Provide the (X, Y) coordinate of the cell's center where the given text is located.  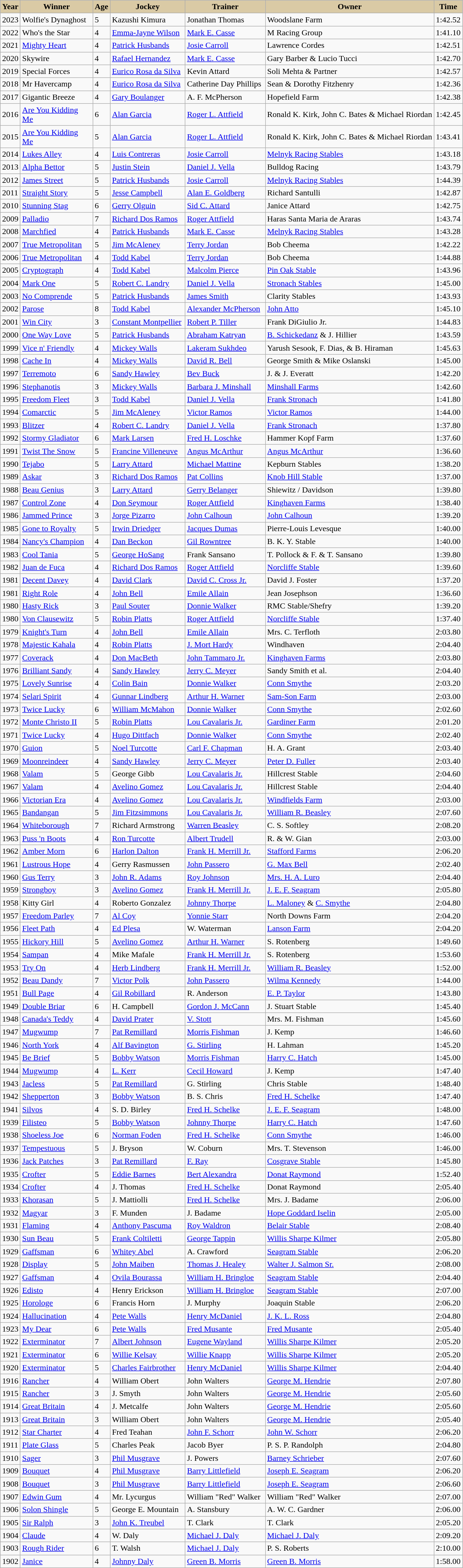
Thomas J. Healey (225, 1264)
Soli Mehta & Partner (350, 71)
1968 (10, 774)
Amber Morn (57, 851)
Noel Turcotte (147, 748)
Kevin Attard (225, 71)
G. Max Bell (350, 864)
Gary Boulanger (147, 97)
Yonnie Starr (225, 916)
Barney Schrieber (350, 1458)
John Maiben (147, 1264)
1:44.88 (448, 257)
No Comprende (57, 296)
1978 (10, 645)
Cool Tania (57, 554)
George HoSang (147, 554)
George E. Mountain (147, 1510)
James Street (57, 180)
2:08.40 (448, 1226)
2:06.60 (448, 1484)
2:05.00 (448, 1213)
Horologe (57, 1303)
Hugo Dittfach (147, 735)
2:10.00 (448, 1548)
Gerry Belanger (225, 490)
Year (10, 7)
1915 (10, 1393)
H. A. Grant (350, 748)
Shoeless Joe (57, 1135)
Gardiner Farm (350, 722)
Straight Story (57, 193)
1934 (10, 1187)
A. Stansbury (225, 1510)
1955 (10, 942)
Bull Page (57, 993)
P. S. Roberts (350, 1548)
1:48.40 (448, 1084)
1:45.40 (448, 1006)
Roberto Gonzalez (147, 903)
J. Stuart Stable (350, 1006)
Charles Fairbrother (147, 1368)
1973 (10, 709)
1947 (10, 1032)
Alf Bavington (147, 1045)
Minshall Farms (350, 386)
1941 (10, 1109)
1:42.52 (448, 20)
2018 (10, 84)
Sager (57, 1458)
1991 (10, 451)
1:45.10 (448, 309)
Ed Plesa (147, 929)
Lanson Farm (350, 929)
Strongboy (57, 890)
Kitty Girl (57, 903)
1:42.87 (448, 193)
2021 (10, 45)
2:01.20 (448, 722)
1913 (10, 1419)
Paul Souter (147, 606)
Edisto (57, 1290)
1:37.60 (448, 438)
1938 (10, 1135)
Freedom Fleet (57, 400)
Sandy Smith et al. (350, 671)
Knob Hill Stable (350, 477)
Try On (57, 967)
Sid C. Attard (225, 206)
1948 (10, 1019)
2002 (10, 309)
Walter J. Salmon Sr. (350, 1264)
Stafford Farms (350, 851)
Filisteo (57, 1122)
2003 (10, 296)
Comarctic (57, 412)
1944 (10, 1071)
2:08.00 (448, 1264)
One Way Love (57, 335)
A. F. McPherson (225, 97)
1983 (10, 554)
2022 (10, 33)
W. Coburn (225, 1148)
2:03.20 (448, 683)
Don Seymour (147, 503)
1:58.00 (448, 1561)
Stunning Stag (57, 206)
David Prater (147, 1019)
David J. Foster (350, 580)
L. Kerr (147, 1071)
Ovila Bourassa (147, 1277)
1:37.80 (448, 425)
Tejabo (57, 464)
Pin Oak Stable (350, 270)
1989 (10, 477)
2019 (10, 71)
2009 (10, 219)
Windhaven (350, 645)
2016 (10, 115)
Blitzer (57, 425)
Al Coy (147, 916)
1939 (10, 1122)
Johnny Daly (147, 1561)
1946 (10, 1045)
1:42.51 (448, 45)
Askar (57, 477)
Coverack (57, 658)
Silvos (57, 1109)
Victorian Era (57, 799)
1954 (10, 954)
Parose (57, 309)
1:52.40 (448, 1174)
Plate Glass (57, 1445)
Gus Terry (57, 877)
Wolfie's Dynaghost (57, 20)
1:45.63 (448, 348)
1924 (10, 1316)
1956 (10, 929)
1922 (10, 1342)
Fleet Path (57, 929)
Belair Stable (350, 1226)
Bert Alexandra (225, 1174)
H. Lahman (350, 1045)
Janice (57, 1561)
Hope Goddard Iselin (350, 1213)
Mr. Lycurgus (147, 1497)
1909 (10, 1471)
1974 (10, 696)
Magyar (57, 1213)
R. Anderson (225, 993)
1959 (10, 890)
1990 (10, 464)
Willie Knapp (225, 1355)
Anthony Pascuma (147, 1226)
1964 (10, 826)
Chris Stable (350, 1084)
Fred Teahan (147, 1432)
Irwin Driedger (147, 528)
Selari Spirit (57, 696)
S. D. Birley (147, 1109)
Kazushi Kimura (147, 20)
Mark Larsen (147, 438)
1903 (10, 1548)
Warren Beasley (225, 826)
1:42.22 (448, 245)
Albert Trudell (225, 838)
1921 (10, 1355)
William McMahon (147, 709)
J. & J. Everatt (350, 373)
Emma-Jayne Wilson (147, 33)
1:42.60 (448, 386)
Marchfied (57, 232)
Alexander McPherson (225, 309)
1943 (10, 1084)
1925 (10, 1303)
1:42.36 (448, 84)
1:43.96 (448, 270)
Michael Mattine (225, 464)
Whitey Abel (147, 1252)
Lakeram Sukhdeo (225, 348)
1:39.60 (448, 567)
Stormy Gladiator (57, 438)
Clarity Stables (350, 296)
F. Ray (225, 1161)
8 (101, 309)
1:44.83 (448, 322)
1949 (10, 1006)
Willie Kelsay (147, 1355)
Guion (57, 748)
Von Clausewitz (57, 619)
Malcolm Pierce (225, 270)
Francine Villeneuve (147, 451)
E. P. Taylor (350, 993)
Rafael Hernandez (147, 58)
1952 (10, 980)
Khorasan (57, 1200)
Jean Josephson (350, 593)
Bandangan (57, 813)
Beau Dandy (57, 980)
1982 (10, 567)
Yarush Sesook, F. Dias, & B. Hiraman (350, 348)
1999 (10, 348)
1966 (10, 799)
Eugene Wayland (225, 1342)
1:43.93 (448, 296)
Charles Peak (147, 1445)
Frank Sansano (225, 554)
C. S. Softley (350, 826)
2006 (10, 257)
2011 (10, 193)
1957 (10, 916)
Abraham Katryan (225, 335)
1926 (10, 1290)
M Racing Group (350, 33)
Terremoto (57, 373)
1958 (10, 903)
1:41.80 (448, 400)
Constant Montpellier (147, 322)
Barbara J. Minshall (225, 386)
Luis Contreras (147, 154)
Janice Attard (350, 206)
Gil Rowntree (225, 541)
Bev Buck (225, 373)
Richard Santulli (350, 193)
North York (57, 1045)
1927 (10, 1277)
1:42.45 (448, 115)
A. Crawford (225, 1252)
1:49.60 (448, 942)
J. Murphy (225, 1303)
George Tappin (225, 1239)
George Smith & Mike Oslanski (350, 361)
Who's the Star (57, 33)
Lawrence Cordes (350, 45)
Vice n' Friendly (57, 348)
J. Mort Hardy (225, 645)
Palladio (57, 219)
David Clark (147, 580)
1933 (10, 1200)
W. Daly (147, 1535)
Sean & Dorothy Fitzhenry (350, 84)
1:43.18 (448, 154)
Colin Bain (147, 683)
1:43.74 (448, 219)
1906 (10, 1510)
2012 (10, 180)
J. Metcalfe (147, 1406)
Mrs. C. Terfloth (350, 632)
Mike Mafale (147, 954)
Carl F. Chapman (225, 748)
Stronach Stables (350, 283)
Jammed Prince (57, 516)
1905 (10, 1523)
1992 (10, 438)
Wilma Kennedy (350, 980)
1960 (10, 877)
Hickory Hill (57, 942)
2013 (10, 167)
Be Brief (57, 1058)
Hammer Kopf Farm (350, 438)
Jonathan Thomas (225, 20)
1:37.00 (448, 477)
1911 (10, 1445)
Flaming (57, 1226)
1979 (10, 632)
1:38.40 (448, 503)
Mr Havercamp (57, 84)
Right Role (57, 593)
Hasty Rick (57, 606)
1962 (10, 851)
B. Schickedanz & J. Hillier (350, 335)
John W. Schorr (350, 1432)
1977 (10, 658)
Cecil Howard (225, 1071)
Shiewitz / Davidson (350, 490)
Don MacBeth (147, 658)
1908 (10, 1484)
W. Waterman (225, 929)
Robert P. Tiller (225, 322)
Sampan (57, 954)
Gone to Royalty (57, 528)
1910 (10, 1458)
1998 (10, 361)
1967 (10, 787)
R. & W. Gian (350, 838)
1:43.41 (448, 136)
Mrs. M. Fishman (350, 1019)
John Tammaro Jr. (225, 658)
Justin Stein (147, 167)
2001 (10, 322)
Jacques Dumas (225, 528)
Pat Collins (225, 477)
J. Badame (225, 1213)
John F. Schorr (225, 1432)
J. Bryson (147, 1148)
1:46.60 (448, 1032)
David C. Cross Jr. (225, 580)
Jesse Campbell (147, 193)
1902 (10, 1561)
Eddie Barnes (147, 1174)
A. W. C. Gardner (350, 1510)
Alan E. Goldberg (225, 193)
1923 (10, 1329)
RMC Stable/Shefry (350, 606)
1970 (10, 748)
Edwin Gum (57, 1497)
Winner (57, 7)
Star Charter (57, 1432)
1932 (10, 1213)
1:43.28 (448, 232)
Cache In (57, 361)
2008 (10, 232)
1904 (10, 1535)
Gordon J. McCann (225, 1006)
George Gibb (147, 774)
Gunnar Lindberg (147, 696)
1912 (10, 1432)
1937 (10, 1148)
2020 (10, 58)
1986 (10, 516)
Mrs. J. Badame (350, 1200)
Lukes Alley (57, 154)
2017 (10, 97)
Jack Patches (57, 1161)
J. Mattiolli (147, 1200)
2014 (10, 154)
Decent Davey (57, 580)
James Smith (225, 296)
Richard Armstrong (147, 826)
Owner (350, 7)
Ron Turcotte (147, 838)
1996 (10, 386)
1930 (10, 1239)
1942 (10, 1097)
Juan de Fuca (57, 567)
1988 (10, 490)
2010 (10, 206)
B. K. Y. Stable (350, 541)
Lustrous Hope (57, 864)
1916 (10, 1380)
1:42.70 (448, 58)
Nancy's Champion (57, 541)
1975 (10, 683)
Monte Christo II (57, 722)
Time (448, 7)
1945 (10, 1058)
1985 (10, 528)
Dan Beckon (147, 541)
1951 (10, 993)
2023 (10, 20)
Frank DiGiulio Jr. (350, 322)
Skywire (57, 58)
2:08.20 (448, 826)
Rough Rider (57, 1548)
2:09.20 (448, 1535)
Cosgrave Stable (350, 1161)
1965 (10, 813)
L. Maloney & C. Smythe (350, 903)
2000 (10, 335)
Moonreindeer (57, 761)
Tempestuous (57, 1148)
1:38.20 (448, 464)
2:02.60 (448, 709)
2004 (10, 283)
Hopefield Farm (350, 97)
1:53.60 (448, 954)
1:43.80 (448, 993)
Bulldog Racing (350, 167)
Gigantic Breeze (57, 97)
1:42.57 (448, 71)
Sir Ralph (57, 1523)
1:45.60 (448, 1019)
Twist The Snow (57, 451)
John R. Adams (147, 877)
1972 (10, 722)
North Downs Farm (350, 916)
1:45.20 (448, 1045)
Harlon Dalton (147, 851)
Windfields Farm (350, 799)
Jim Fitzsimmons (147, 813)
2:04.60 (448, 774)
1984 (10, 541)
Pierre-Louis Levesque (350, 528)
Fred H. Loschke (225, 438)
1997 (10, 373)
Kepburn Stables (350, 464)
Frank Coltiletti (147, 1239)
Sam-Son Farm (350, 696)
F. Munden (147, 1213)
T. Pollock & F. & T. Sansano (350, 554)
Jacob Byer (225, 1445)
1914 (10, 1406)
1920 (10, 1368)
Stephanotis (57, 386)
2005 (10, 270)
1:37.40 (448, 619)
1971 (10, 735)
Trainer (225, 7)
2007 (10, 245)
Brilliant Sandy (57, 671)
J. Powers (225, 1458)
V. Stott (225, 1019)
Solon Shingle (57, 1510)
1:42.75 (448, 206)
1961 (10, 864)
Henry Erickson (147, 1290)
1:42.38 (448, 97)
1963 (10, 838)
Victor Polk (147, 980)
Cryptograph (57, 270)
1931 (10, 1226)
1:41.10 (448, 33)
Control Zone (57, 503)
1:52.00 (448, 967)
Roy Waldron (225, 1226)
H. Campbell (147, 1006)
2:07.80 (448, 1380)
1:48.00 (448, 1109)
1:45.80 (448, 1161)
1:42.20 (448, 373)
Whiteborough (57, 826)
1928 (10, 1264)
Gary Barber & Lucio Tucci (350, 58)
Albert Johnson (147, 1342)
J. Smyth (147, 1393)
Lovely Sunrise (57, 683)
Mrs. T. Stevenson (350, 1148)
Herb Lindberg (147, 967)
Catherine Day Phillips (225, 84)
Hallucination (57, 1316)
Joaquin Stable (350, 1303)
J. Thomas (147, 1187)
John Atto (350, 309)
Freedom Parley (57, 916)
P. S. P. Randolph (350, 1445)
Canada's Teddy (57, 1019)
Jockey (147, 7)
1:44.39 (448, 180)
1994 (10, 412)
Mighty Heart (57, 45)
Gerry Olguin (147, 206)
1:47.60 (448, 1122)
Sun Beau (57, 1239)
1969 (10, 761)
B. S. Chris (225, 1097)
Jorge Pizarro (147, 516)
John K. Treubel (147, 1523)
1:43.59 (448, 335)
1995 (10, 400)
Norman Foden (147, 1135)
Win City (57, 322)
Beau Genius (57, 490)
1993 (10, 425)
Double Briar (57, 1006)
Special Forces (57, 71)
Woodslane Farm (350, 20)
J. K. L. Ross (350, 1316)
Majestic Kahala (57, 645)
My Dear (57, 1329)
1907 (10, 1497)
1:43.79 (448, 167)
1953 (10, 967)
T. Walsh (147, 1548)
Display (57, 1264)
Peter D. Fuller (350, 761)
Mark One (57, 283)
Gerry Rasmussen (147, 864)
David R. Bell (225, 361)
Claude (57, 1535)
Puss 'n Boots (57, 838)
Alpha Bettor (57, 167)
Mrs. H. A. Luro (350, 877)
Roy Johnson (225, 877)
1976 (10, 671)
Gil Robillard (147, 993)
Jacless (57, 1084)
Shepperton (57, 1097)
2015 (10, 136)
Age (101, 7)
1936 (10, 1161)
1929 (10, 1252)
Knight's Turn (57, 632)
1:37.20 (448, 580)
1987 (10, 503)
Haras Santa Maria de Araras (350, 219)
Francis Horn (147, 1303)
1935 (10, 1174)
